Find where the given text appears and provide that cell's center as (X, Y) coordinate. 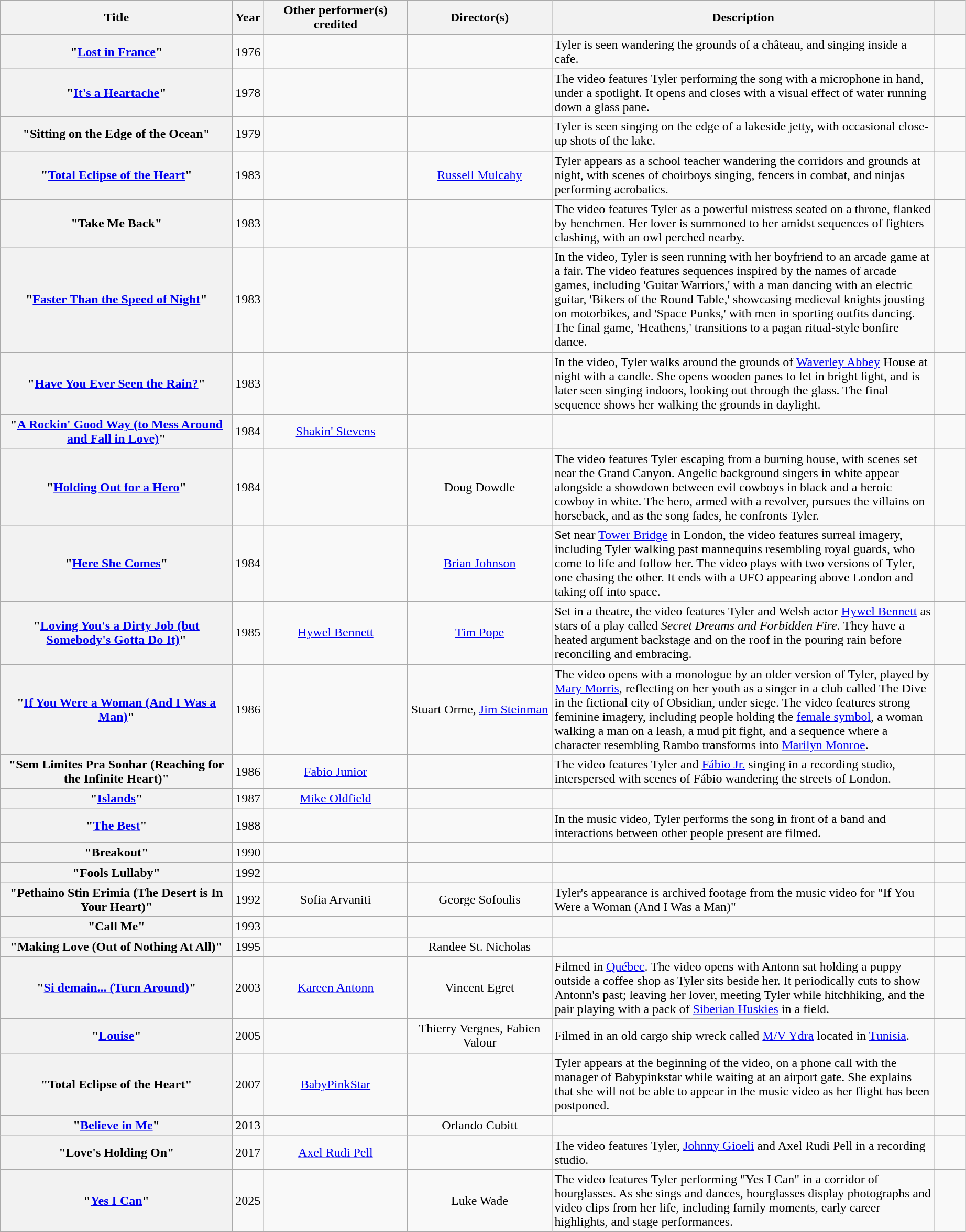
Stuart Orme, Jim Steinman (480, 709)
"Love's Holding On" (116, 1152)
1979 (248, 134)
Randee St. Nicholas (480, 947)
"Lost in France" (116, 51)
"Pethaino Stin Erimia (The Desert is In Your Heart)" (116, 900)
"Sem Limites Pra Sonhar (Reaching for the Infinite Heart)" (116, 772)
2007 (248, 1084)
Thierry Vergnes, Fabien Valour (480, 1036)
"If You Were a Woman (And I Was a Man)" (116, 709)
"Take Me Back" (116, 223)
1990 (248, 853)
2005 (248, 1036)
Description (743, 18)
"Islands" (116, 799)
Orlando Cubitt (480, 1125)
"Loving You's a Dirty Job (but Somebody's Gotta Do It)" (116, 633)
"Call Me" (116, 927)
Tyler's appearance is archived footage from the music video for "If You Were a Woman (And I Was a Man)" (743, 900)
Year (248, 18)
Tyler is seen wandering the grounds of a château, and singing inside a cafe. (743, 51)
"Sitting on the Edge of the Ocean" (116, 134)
2025 (248, 1201)
"Holding Out for a Hero" (116, 487)
BabyPinkStar (335, 1084)
"Believe in Me" (116, 1125)
2003 (248, 988)
Luke Wade (480, 1201)
The video features Tyler and Fábio Jr. singing in a recording studio, interspersed with scenes of Fábio wandering the streets of London. (743, 772)
"Have You Ever Seen the Rain?" (116, 383)
Brian Johnson (480, 563)
Kareen Antonn (335, 988)
"Breakout" (116, 853)
Filmed in an old cargo ship wreck called M/V Ydra located in Tunisia. (743, 1036)
Vincent Egret (480, 988)
2017 (248, 1152)
Fabio Junior (335, 772)
"Fools Lullaby" (116, 873)
Hywel Bennett (335, 633)
"Si demain... (Turn Around)" (116, 988)
Russell Mulcahy (480, 175)
Mike Oldfield (335, 799)
Director(s) (480, 18)
Tim Pope (480, 633)
1988 (248, 826)
Title (116, 18)
"It's a Heartache" (116, 93)
1995 (248, 947)
2013 (248, 1125)
"Here She Comes" (116, 563)
1987 (248, 799)
In the music video, Tyler performs the song in front of a band and interactions between other people present are filmed. (743, 826)
Doug Dowdle (480, 487)
"Louise" (116, 1036)
"The Best" (116, 826)
"Faster Than the Speed of Night" (116, 300)
The video features Tyler, Johnny Gioeli and Axel Rudi Pell in a recording studio. (743, 1152)
1993 (248, 927)
Shakin' Stevens (335, 432)
Axel Rudi Pell (335, 1152)
1978 (248, 93)
Other performer(s) credited (335, 18)
Sofia Arvaniti (335, 900)
1976 (248, 51)
"Yes I Can" (116, 1201)
1985 (248, 633)
Tyler is seen singing on the edge of a lakeside jetty, with occasional close-up shots of the lake. (743, 134)
"Making Love (Out of Nothing At All)" (116, 947)
"A Rockin' Good Way (to Mess Around and Fall in Love)" (116, 432)
George Sofoulis (480, 900)
